Find where the given text appears and provide that cell's center as [x, y] coordinate. 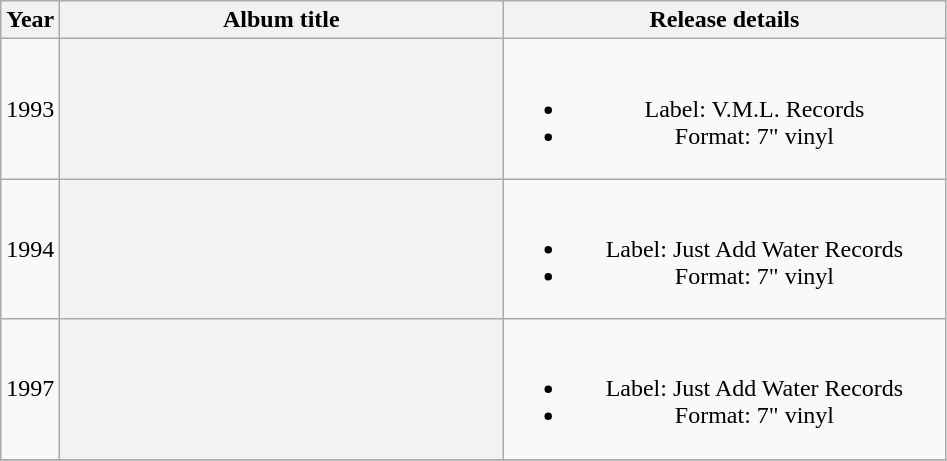
1993 [30, 109]
Album title [282, 20]
Release details [724, 20]
1997 [30, 389]
Year [30, 20]
Label: V.M.L. RecordsFormat: 7" vinyl [724, 109]
1994 [30, 249]
